Identify which cell holds the provided text, then report its [x, y] central coordinate. 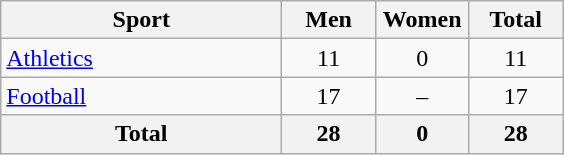
– [422, 96]
Football [142, 96]
Sport [142, 20]
Women [422, 20]
Athletics [142, 58]
Men [329, 20]
